Scan for the cell matching the given text and deliver its [X, Y] coordinate at center. 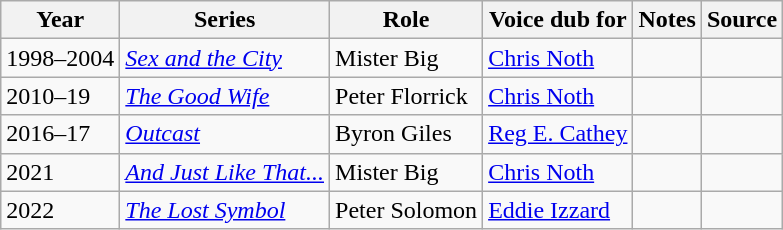
And Just Like That... [225, 172]
Role [406, 20]
Series [225, 20]
Sex and the City [225, 58]
Peter Florrick [406, 96]
2022 [60, 210]
Voice dub for [558, 20]
Year [60, 20]
Outcast [225, 134]
Source [742, 20]
Eddie Izzard [558, 210]
1998–2004 [60, 58]
The Lost Symbol [225, 210]
Peter Solomon [406, 210]
2010–19 [60, 96]
2021 [60, 172]
Reg E. Cathey [558, 134]
Byron Giles [406, 134]
2016–17 [60, 134]
Notes [667, 20]
The Good Wife [225, 96]
